Find where the given text appears and provide that cell's center as [X, Y] coordinate. 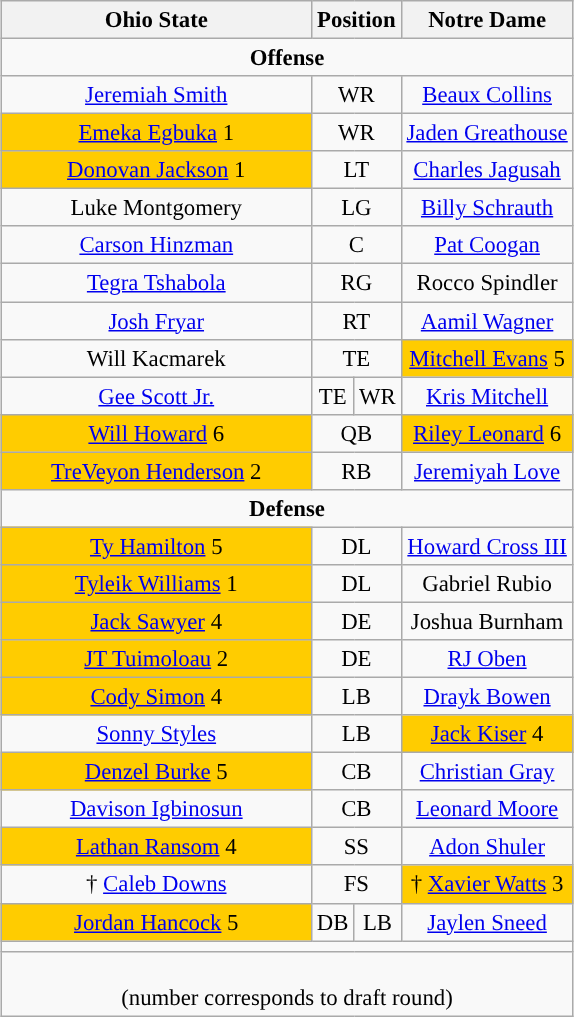
Cody Simon 4 [156, 697]
Carson Hinzman [156, 245]
Tegra Tshabola [156, 283]
RB [357, 471]
TreVeyon Henderson 2 [156, 471]
Drayk Bowen [487, 697]
Gabriel Rubio [487, 584]
C [357, 245]
Pat Coogan [487, 245]
Ty Hamilton 5 [156, 546]
Aamil Wagner [487, 321]
Jordan Hancock 5 [156, 922]
Charles Jagusah [487, 170]
Gee Scott Jr. [156, 396]
Riley Leonard 6 [487, 433]
RG [357, 283]
Luke Montgomery [156, 208]
Tyleik Williams 1 [156, 584]
DB [333, 922]
QB [357, 433]
Jaden Greathouse [487, 133]
Beaux Collins [487, 95]
Will Kacmarek [156, 358]
RJ Oben [487, 659]
Sonny Styles [156, 734]
LT [357, 170]
Davison Igbinosun [156, 809]
Donovan Jackson 1 [156, 170]
RT [357, 321]
Mitchell Evans 5 [487, 358]
Josh Fryar [156, 321]
JT Tuimoloau 2 [156, 659]
FS [357, 885]
Lathan Ransom 4 [156, 847]
SS [357, 847]
Jeremiyah Love [487, 471]
Notre Dame [487, 20]
Will Howard 6 [156, 433]
† Xavier Watts 3 [487, 885]
Christian Gray [487, 772]
Billy Schrauth [487, 208]
Offense [287, 58]
Adon Shuler [487, 847]
Position [357, 20]
Kris Mitchell [487, 396]
Jaylen Sneed [487, 922]
Howard Cross III [487, 546]
Jack Kiser 4 [487, 734]
Jack Sawyer 4 [156, 621]
Emeka Egbuka 1 [156, 133]
Rocco Spindler [487, 283]
Leonard Moore [487, 809]
Ohio State [156, 20]
LG [357, 208]
Defense [287, 509]
Denzel Burke 5 [156, 772]
† Caleb Downs [156, 885]
Joshua Burnham [487, 621]
Jeremiah Smith [156, 95]
(number corresponds to draft round) [287, 984]
